Return [x, y] of the center of cell containing provided text 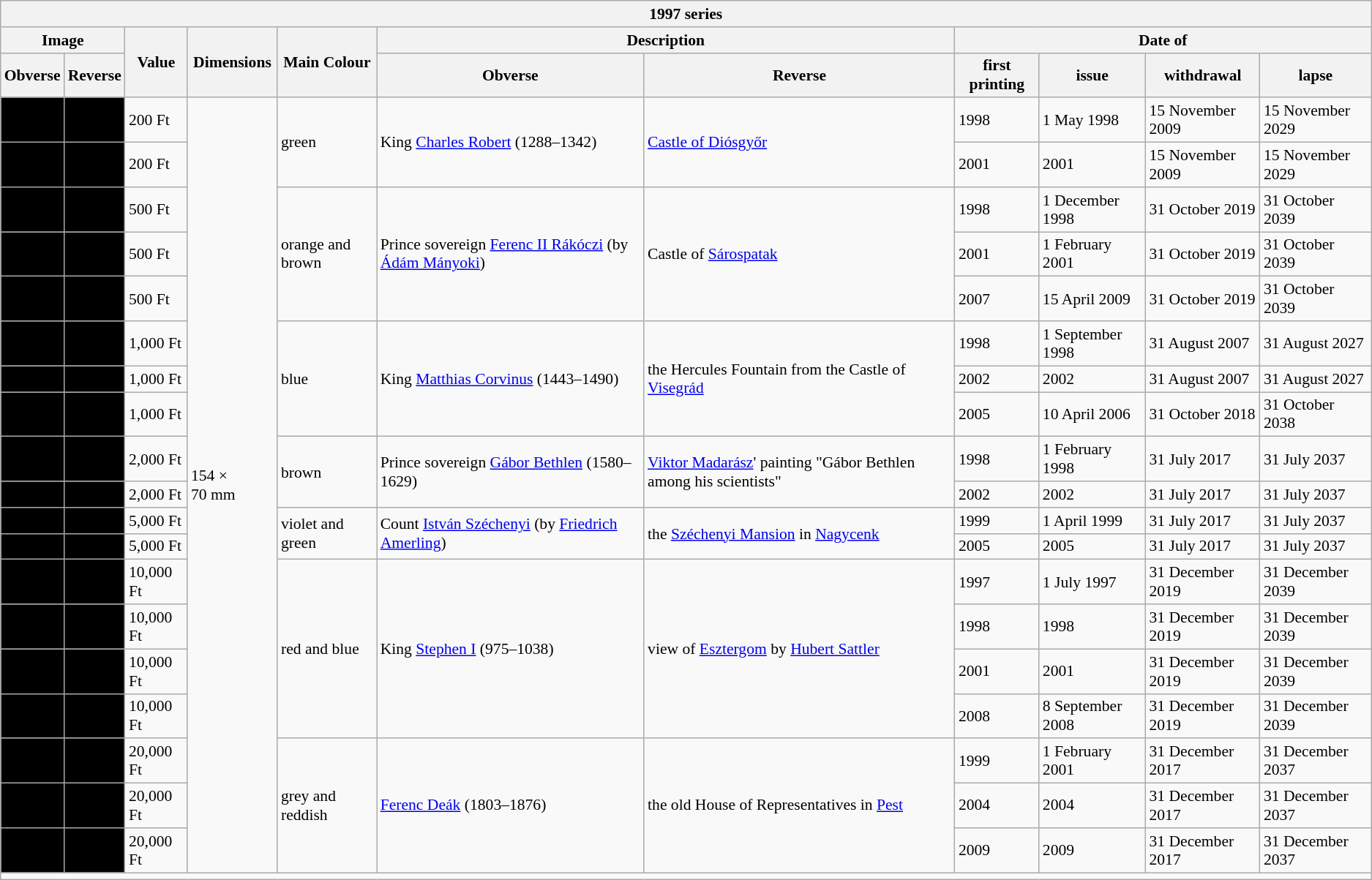
10 April 2006 [1092, 414]
1997 series [686, 14]
lapse [1316, 75]
grey and reddish [327, 806]
1 February 1998 [1092, 459]
the old House of Representatives in Pest [799, 806]
Dimensions [233, 63]
view of Esztergom by Hubert Sattler [799, 649]
15 April 2009 [1092, 298]
154 × 70 mm [233, 486]
Description [666, 40]
Prince sovereign Ferenc II Rákóczi (by Ádám Mányoki) [511, 255]
issue [1092, 75]
blue [327, 379]
Castle of Sárospatak [799, 255]
Ferenc Deák (1803–1876) [511, 806]
1 April 1999 [1092, 521]
31 October 2018 [1202, 414]
Castle of Diósgyőr [799, 143]
violet and green [327, 534]
brown [327, 473]
2008 [997, 715]
Prince sovereign Gábor Bethlen (1580–1629) [511, 473]
green [327, 143]
the Széchenyi Mansion in Nagycenk [799, 534]
1 July 1997 [1092, 582]
1 May 1998 [1092, 120]
Count István Széchenyi (by Friedrich Amerling) [511, 534]
2007 [997, 298]
Value [157, 63]
King Matthias Corvinus (1443–1490) [511, 379]
King Charles Robert (1288–1342) [511, 143]
Viktor Madarász' painting "Gábor Bethlen among his scientists" [799, 473]
red and blue [327, 649]
withdrawal [1202, 75]
first printing [997, 75]
8 September 2008 [1092, 715]
1997 [997, 582]
orange and brown [327, 255]
1 December 1998 [1092, 209]
1 September 1998 [1092, 344]
31 October 2038 [1316, 414]
Date of [1163, 40]
King Stephen I (975–1038) [511, 649]
Main Colour [327, 63]
Image [63, 40]
the Hercules Fountain from the Castle of Visegrád [799, 379]
